Detect which cell encompasses the target text, then output its [x, y] center coordinate. 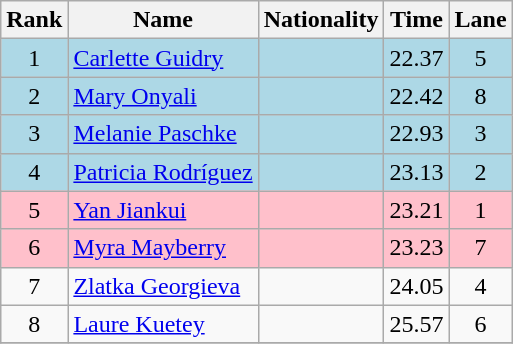
Name [163, 20]
Yan Jiankui [163, 210]
Time [416, 20]
Myra Mayberry [163, 248]
Mary Onyali [163, 96]
24.05 [416, 286]
Laure Kuetey [163, 324]
22.93 [416, 134]
22.42 [416, 96]
22.37 [416, 58]
Nationality [321, 20]
Lane [480, 20]
Carlette Guidry [163, 58]
Rank [34, 20]
23.13 [416, 172]
23.23 [416, 248]
Patricia Rodríguez [163, 172]
25.57 [416, 324]
Melanie Paschke [163, 134]
Zlatka Georgieva [163, 286]
23.21 [416, 210]
